Extract the [X, Y] coordinate from the center of the cell holding the provided text.  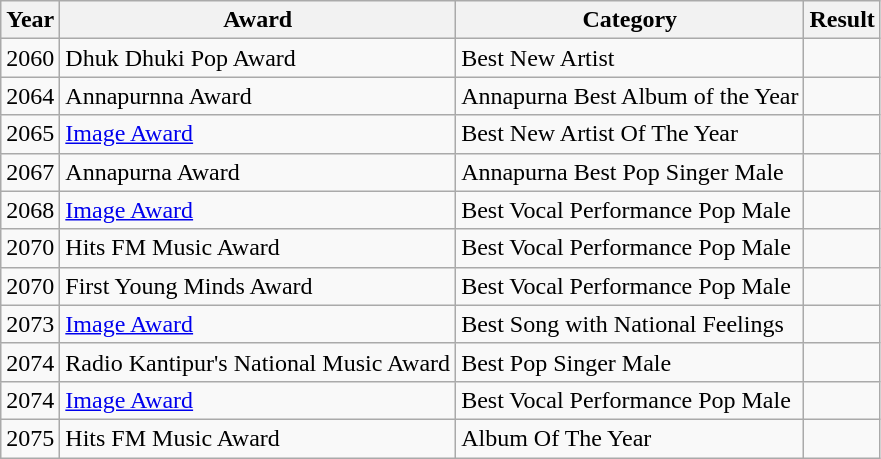
Best Song with National Feelings [630, 324]
Annapurna Best Album of the Year [630, 96]
2064 [30, 96]
Best New Artist Of The Year [630, 134]
Album Of The Year [630, 438]
Annapurnna Award [258, 96]
First Young Minds Award [258, 286]
Best Pop Singer Male [630, 362]
2065 [30, 134]
Annapurna Best Pop Singer Male [630, 172]
2068 [30, 210]
Award [258, 20]
2060 [30, 58]
Annapurna Award [258, 172]
Dhuk Dhuki Pop Award [258, 58]
2075 [30, 438]
2067 [30, 172]
Category [630, 20]
Result [842, 20]
Best New Artist [630, 58]
2073 [30, 324]
Year [30, 20]
Radio Kantipur's National Music Award [258, 362]
